Search for the cell housing the specified text and yield its (X, Y) center coordinate. 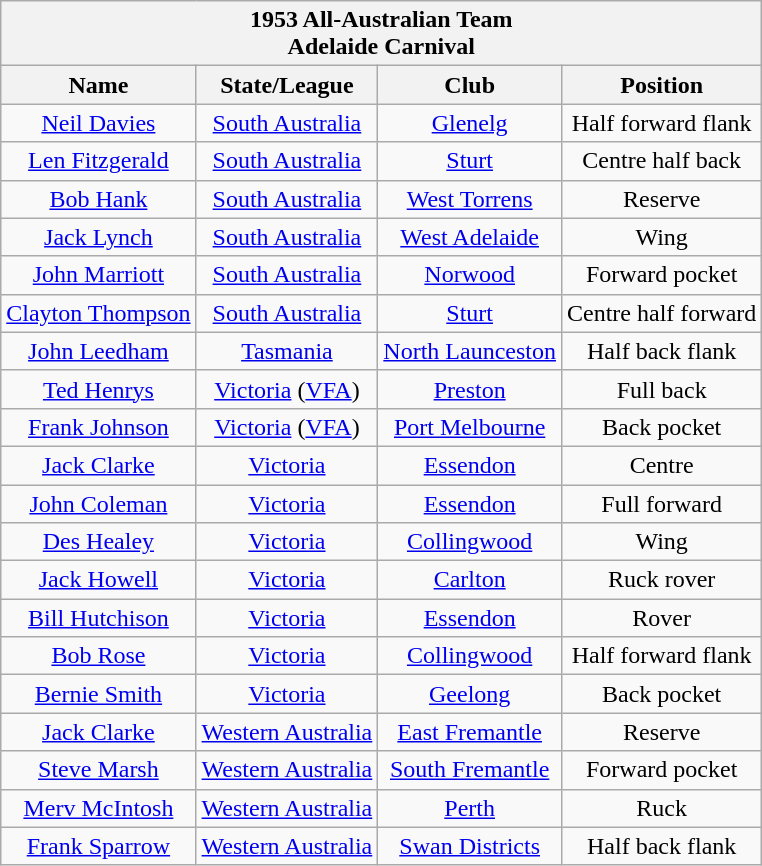
Jack Howell (98, 580)
Glenelg (470, 123)
Rover (661, 618)
Bob Hank (98, 199)
Club (470, 85)
Frank Sparrow (98, 846)
Bernie Smith (98, 694)
South Fremantle (470, 770)
1953 All-Australian TeamAdelaide Carnival (382, 34)
State/League (287, 85)
Tasmania (287, 351)
Full back (661, 389)
Jack Lynch (98, 237)
Full forward (661, 503)
North Launceston (470, 351)
East Fremantle (470, 732)
Ted Henrys (98, 389)
Len Fitzgerald (98, 161)
Geelong (470, 694)
Frank Johnson (98, 427)
Merv McIntosh (98, 808)
Des Healey (98, 542)
John Coleman (98, 503)
Carlton (470, 580)
Position (661, 85)
Steve Marsh (98, 770)
Norwood (470, 275)
Swan Districts (470, 846)
Preston (470, 389)
Bob Rose (98, 656)
West Adelaide (470, 237)
Ruck rover (661, 580)
John Marriott (98, 275)
Neil Davies (98, 123)
Bill Hutchison (98, 618)
Port Melbourne (470, 427)
Clayton Thompson (98, 313)
Perth (470, 808)
Name (98, 85)
Ruck (661, 808)
West Torrens (470, 199)
Centre half forward (661, 313)
Centre (661, 465)
John Leedham (98, 351)
Centre half back (661, 161)
